For the text-containing cell, return its midpoint in [X, Y] coordinate format. 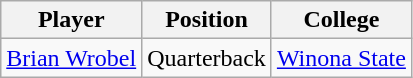
College [341, 20]
Player [72, 20]
Quarterback [207, 58]
Winona State [341, 58]
Brian Wrobel [72, 58]
Position [207, 20]
